For the text-containing cell, return its midpoint in [X, Y] coordinate format. 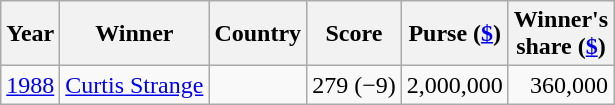
1988 [30, 85]
279 (−9) [354, 85]
Score [354, 34]
Year [30, 34]
Purse ($) [454, 34]
Country [258, 34]
Curtis Strange [134, 85]
Winner [134, 34]
2,000,000 [454, 85]
360,000 [560, 85]
Winner'sshare ($) [560, 34]
